Return [X, Y] of the center of cell containing provided text 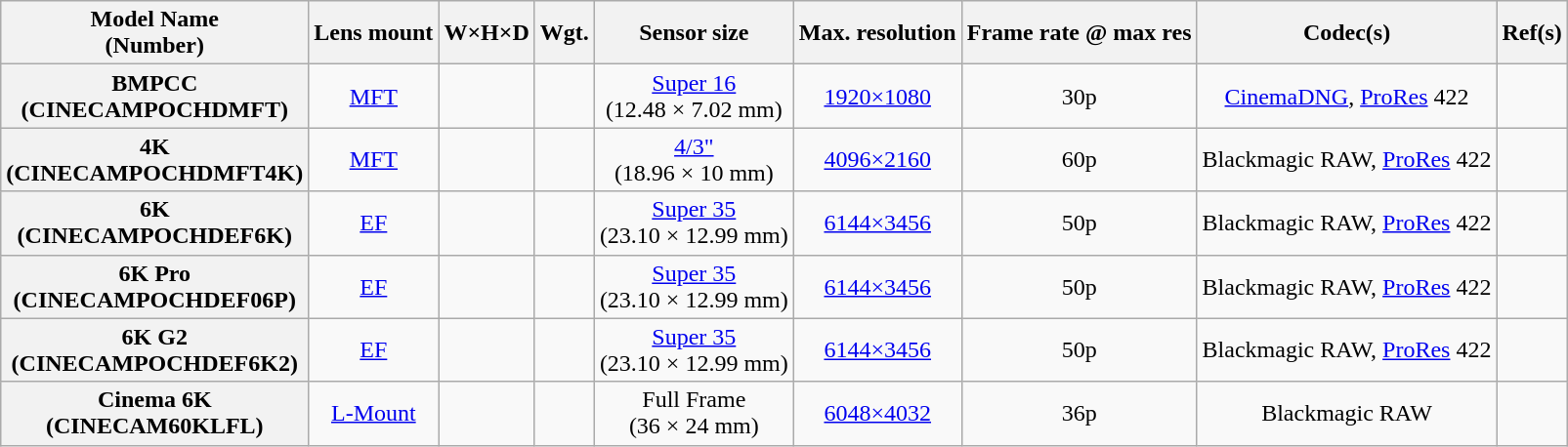
60p [1079, 160]
30p [1079, 96]
6K(CINECAMPOCHDEF6K) [154, 223]
Cinema 6K(CINECAM60KLFL) [154, 414]
Model Name(Number) [154, 33]
Lens mount [373, 33]
CinemaDNG, ProRes 422 [1346, 96]
4096×2160 [877, 160]
Ref(s) [1532, 33]
Blackmagic RAW [1346, 414]
6K G2(CINECAMPOCHDEF6K2) [154, 349]
L-Mount [373, 414]
6K Pro(CINECAMPOCHDEF06P) [154, 287]
Codec(s) [1346, 33]
Wgt. [565, 33]
BMPCC(CINECAMPOCHDMFT) [154, 96]
Super 16(12.48 × 7.02 mm) [694, 96]
36p [1079, 414]
4/3"(18.96 × 10 mm) [694, 160]
Sensor size [694, 33]
4K(CINECAMPOCHDMFT4K) [154, 160]
Frame rate @ max res [1079, 33]
Full Frame(36 × 24 mm) [694, 414]
1920×1080 [877, 96]
6048×4032 [877, 414]
W×H×D [487, 33]
Max. resolution [877, 33]
